Provide the (X, Y) coordinate of the cell's center where the given text is located.  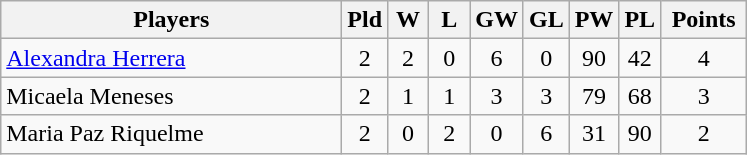
Players (172, 20)
Alexandra Herrera (172, 58)
42 (640, 58)
31 (594, 134)
GW (497, 20)
GL (546, 20)
4 (704, 58)
W (408, 20)
68 (640, 96)
Maria Paz Riquelme (172, 134)
L (450, 20)
Points (704, 20)
79 (594, 96)
PW (594, 20)
Pld (365, 20)
Micaela Meneses (172, 96)
PL (640, 20)
